Determine the [X, Y] coordinate at the center of the cell enclosing the given text.  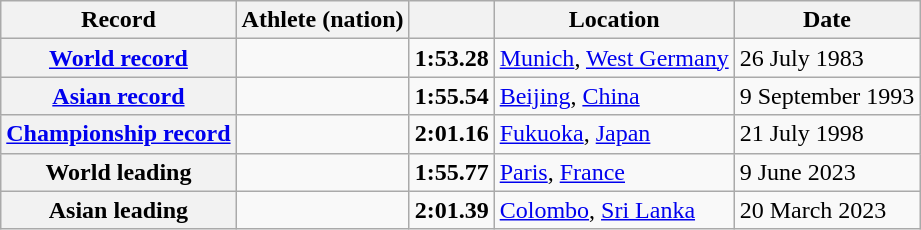
Record [118, 20]
2:01.39 [452, 210]
1:55.77 [452, 172]
Paris, France [614, 172]
26 July 1983 [827, 58]
21 July 1998 [827, 134]
Munich, West Germany [614, 58]
1:53.28 [452, 58]
Fukuoka, Japan [614, 134]
9 June 2023 [827, 172]
2:01.16 [452, 134]
Date [827, 20]
9 September 1993 [827, 96]
20 March 2023 [827, 210]
Location [614, 20]
Colombo, Sri Lanka [614, 210]
Asian record [118, 96]
World leading [118, 172]
World record [118, 58]
1:55.54 [452, 96]
Asian leading [118, 210]
Championship record [118, 134]
Athlete (nation) [322, 20]
Beijing, China [614, 96]
